Output the [x, y] coordinate of the center of the cell containing the given text.  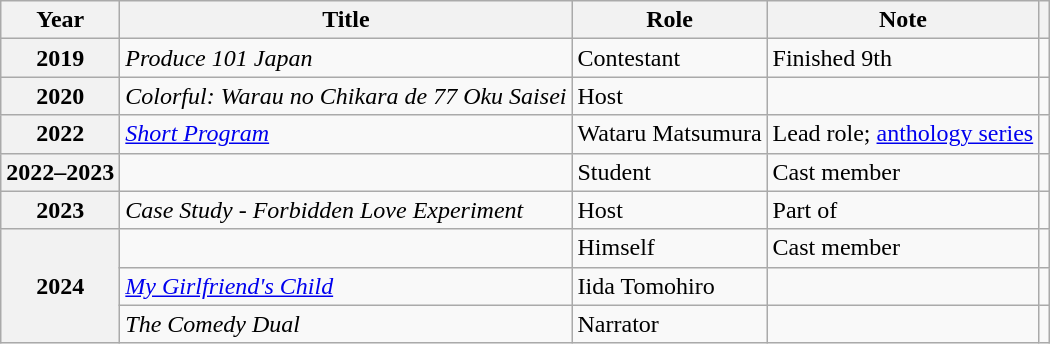
Finished 9th [903, 58]
2023 [60, 210]
My Girlfriend's Child [346, 286]
Wataru Matsumura [670, 134]
Case Study - Forbidden Love Experiment [346, 210]
Lead role; anthology series [903, 134]
2020 [60, 96]
Role [670, 20]
Narrator [670, 324]
Year [60, 20]
Part of [903, 210]
Iida Tomohiro [670, 286]
The Comedy Dual [346, 324]
Title [346, 20]
2022–2023 [60, 172]
Produce 101 Japan [346, 58]
2024 [60, 286]
Contestant [670, 58]
Note [903, 20]
2019 [60, 58]
Colorful: Warau no Chikara de 77 Oku Saisei [346, 96]
Himself [670, 248]
Student [670, 172]
2022 [60, 134]
Short Program [346, 134]
